Pinpoint the cell where the given text exists, returning its [X, Y] midpoint coordinate. 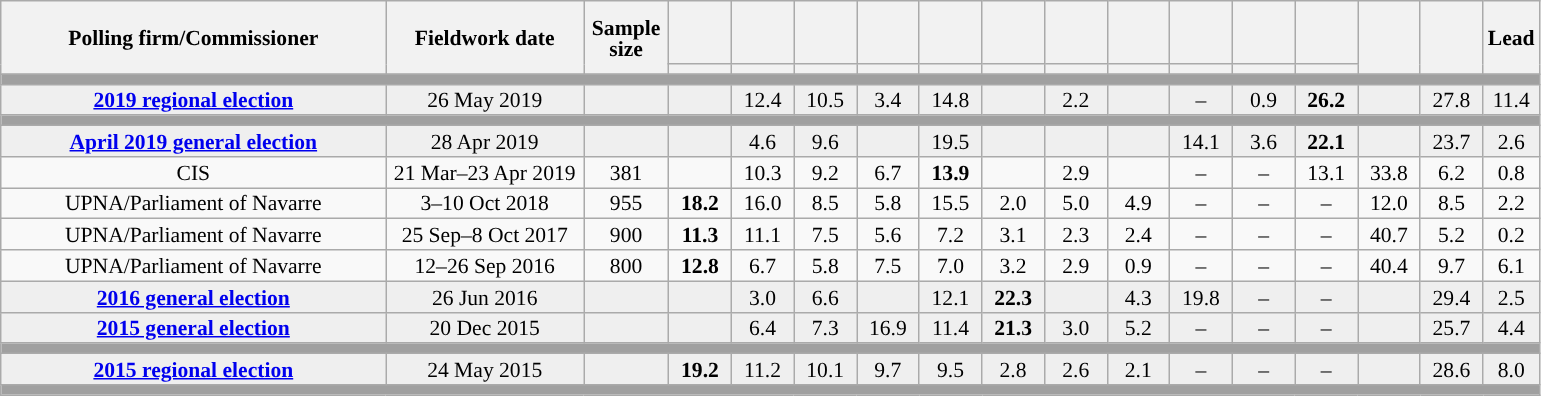
24 May 2015 [485, 370]
0.8 [1512, 172]
2.3 [1076, 234]
800 [626, 266]
9.2 [826, 172]
14.1 [1202, 142]
April 2019 general election [194, 142]
12.0 [1390, 204]
25 Sep–8 Oct 2017 [485, 234]
5.0 [1076, 204]
26 Jun 2016 [485, 296]
10.1 [826, 370]
7.0 [950, 266]
381 [626, 172]
6.4 [762, 328]
3.6 [1264, 142]
10.5 [826, 100]
19.2 [700, 370]
28 Apr 2019 [485, 142]
25.7 [1452, 328]
0.2 [1512, 234]
14.8 [950, 100]
2.1 [1138, 370]
4.9 [1138, 204]
900 [626, 234]
20 Dec 2015 [485, 328]
2.5 [1512, 296]
16.0 [762, 204]
19.8 [1202, 296]
21.3 [1014, 328]
5.6 [888, 234]
Lead [1512, 38]
10.3 [762, 172]
Fieldwork date [485, 38]
3.4 [888, 100]
2.0 [1014, 204]
CIS [194, 172]
7.2 [950, 234]
13.9 [950, 172]
2015 regional election [194, 370]
11.3 [700, 234]
40.7 [1390, 234]
28.6 [1452, 370]
7.3 [826, 328]
6.6 [826, 296]
29.4 [1452, 296]
21 Mar–23 Apr 2019 [485, 172]
3.1 [1014, 234]
2.8 [1014, 370]
12.4 [762, 100]
4.4 [1512, 328]
4.6 [762, 142]
2019 regional election [194, 100]
18.2 [700, 204]
Polling firm/Commissioner [194, 38]
19.5 [950, 142]
9.6 [826, 142]
15.5 [950, 204]
22.3 [1014, 296]
12–26 Sep 2016 [485, 266]
26.2 [1326, 100]
33.8 [1390, 172]
955 [626, 204]
2016 general election [194, 296]
6.2 [1452, 172]
3.2 [1014, 266]
8.0 [1512, 370]
9.5 [950, 370]
Sample size [626, 38]
16.9 [888, 328]
40.4 [1390, 266]
3–10 Oct 2018 [485, 204]
27.8 [1452, 100]
12.1 [950, 296]
4.3 [1138, 296]
12.8 [700, 266]
23.7 [1452, 142]
11.1 [762, 234]
22.1 [1326, 142]
2015 general election [194, 328]
11.2 [762, 370]
26 May 2019 [485, 100]
13.1 [1326, 172]
6.1 [1512, 266]
2.4 [1138, 234]
